Search for the cell housing the specified text and yield its (X, Y) center coordinate. 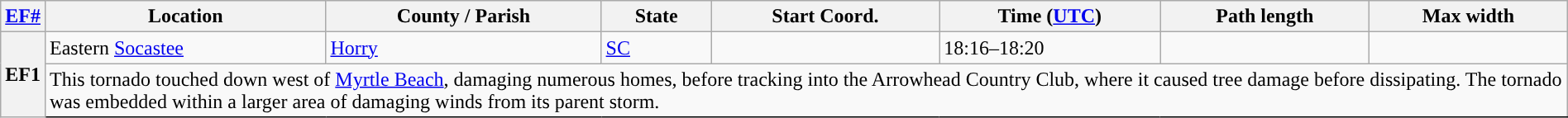
18:16–18:20 (1050, 48)
Location (185, 17)
State (657, 17)
Eastern Socastee (185, 48)
Path length (1265, 17)
Start Coord. (825, 17)
Horry (463, 48)
County / Parish (463, 17)
SC (657, 48)
Time (UTC) (1050, 17)
Max width (1469, 17)
EF1 (23, 74)
EF# (23, 17)
